Locate the cell with the specified text and output its [x, y] center coordinate. 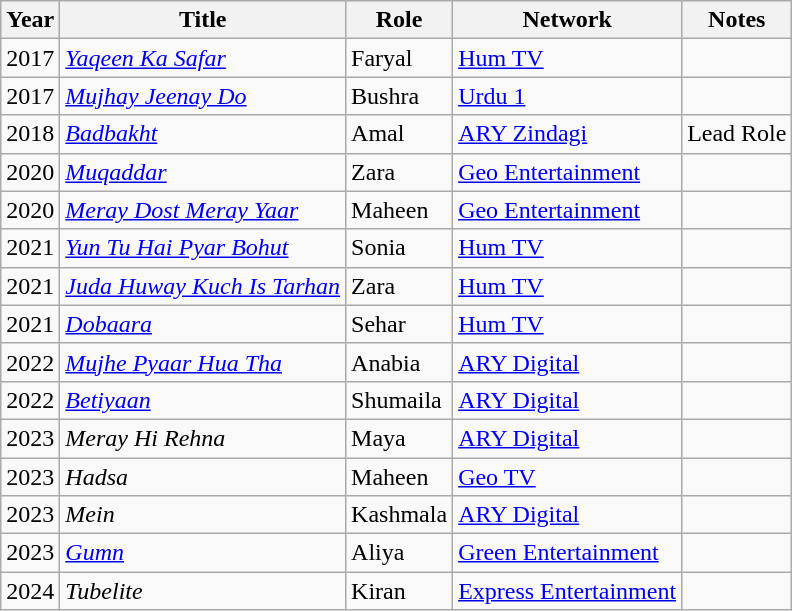
Yaqeen Ka Safar [203, 58]
2024 [30, 591]
Gumn [203, 553]
Sehar [400, 324]
Bushra [400, 96]
Hadsa [203, 477]
Dobaara [203, 324]
Betiyaan [203, 400]
ARY Zindagi [568, 134]
Urdu 1 [568, 96]
Role [400, 20]
Geo TV [568, 477]
Year [30, 20]
Sonia [400, 248]
Network [568, 20]
Muqaddar [203, 172]
Mujhe Pyaar Hua Tha [203, 362]
Tubelite [203, 591]
Faryal [400, 58]
2018 [30, 134]
Juda Huway Kuch Is Tarhan [203, 286]
Kiran [400, 591]
Title [203, 20]
Meray Hi Rehna [203, 438]
Badbakht [203, 134]
Amal [400, 134]
Yun Tu Hai Pyar Bohut [203, 248]
Lead Role [737, 134]
Mein [203, 515]
Shumaila [400, 400]
Maya [400, 438]
Mujhay Jeenay Do [203, 96]
Meray Dost Meray Yaar [203, 210]
Express Entertainment [568, 591]
Aliya [400, 553]
Anabia [400, 362]
Kashmala [400, 515]
Notes [737, 20]
Green Entertainment [568, 553]
